Pinpoint the cell where the given text exists, returning its [X, Y] midpoint coordinate. 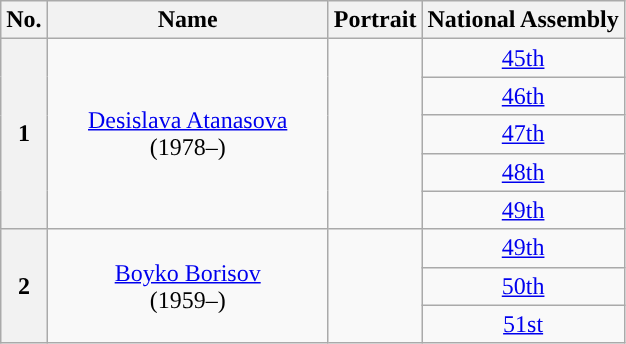
45th [523, 58]
2 [24, 286]
46th [523, 96]
50th [523, 286]
47th [523, 134]
No. [24, 20]
National Assembly [523, 20]
51st [523, 324]
Portrait [375, 20]
1 [24, 134]
Boyko Borisov(1959–) [188, 286]
Desislava Atanasova(1978–) [188, 134]
48th [523, 172]
Name [188, 20]
